Search for the cell housing the specified text and yield its [x, y] center coordinate. 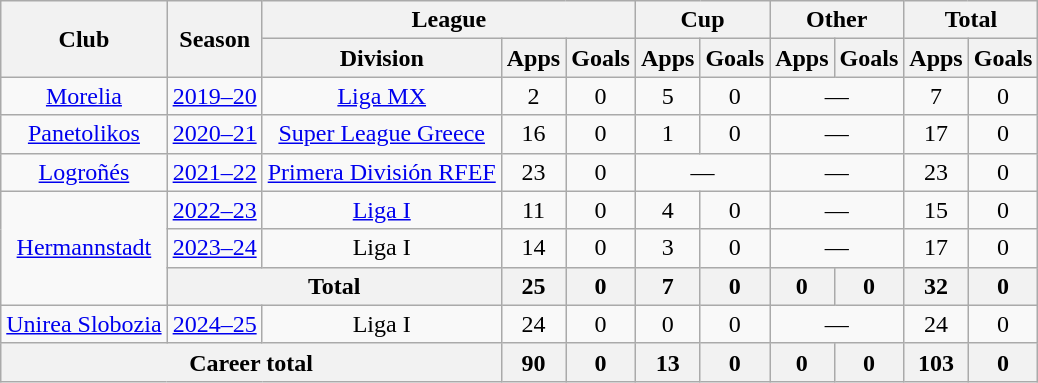
14 [533, 248]
2022–23 [214, 210]
Club [84, 39]
Primera División RFEF [382, 172]
103 [936, 362]
5 [667, 96]
Cup [702, 20]
2021–22 [214, 172]
16 [533, 134]
2020–21 [214, 134]
90 [533, 362]
Panetolikos [84, 134]
League [448, 20]
Other [837, 20]
Season [214, 39]
2023–24 [214, 248]
32 [936, 286]
2019–20 [214, 96]
11 [533, 210]
Hermannstadt [84, 248]
15 [936, 210]
1 [667, 134]
Unirea Slobozia [84, 324]
13 [667, 362]
25 [533, 286]
Career total [252, 362]
Super League Greece [382, 134]
Division [382, 58]
Morelia [84, 96]
Logroñés [84, 172]
2 [533, 96]
2024–25 [214, 324]
3 [667, 248]
Liga MX [382, 96]
4 [667, 210]
